Pinpoint the cell where the given text exists, returning its (X, Y) midpoint coordinate. 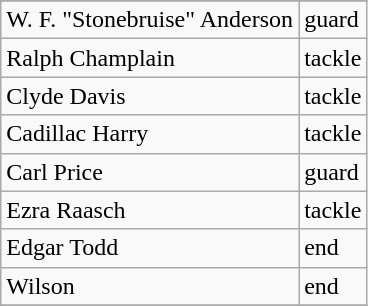
Clyde Davis (150, 96)
Edgar Todd (150, 248)
Cadillac Harry (150, 134)
Ralph Champlain (150, 58)
Wilson (150, 286)
Carl Price (150, 172)
W. F. "Stonebruise" Anderson (150, 20)
Ezra Raasch (150, 210)
